Search for the cell housing the specified text and yield its [x, y] center coordinate. 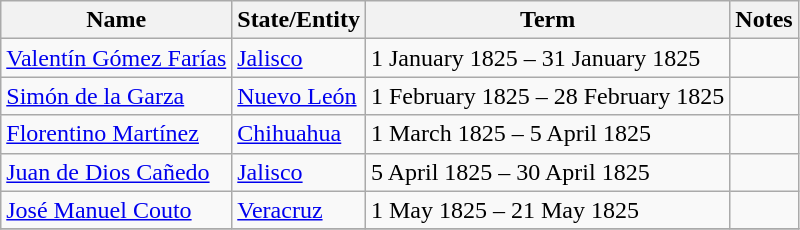
State/Entity [299, 20]
1 January 1825 – 31 January 1825 [547, 58]
1 May 1825 – 21 May 1825 [547, 210]
Notes [764, 20]
Nuevo León [299, 96]
Chihuahua [299, 134]
Valentín Gómez Farías [116, 58]
Veracruz [299, 210]
1 March 1825 – 5 April 1825 [547, 134]
5 April 1825 – 30 April 1825 [547, 172]
1 February 1825 – 28 February 1825 [547, 96]
Florentino Martínez [116, 134]
Simón de la Garza [116, 96]
Juan de Dios Cañedo [116, 172]
Name [116, 20]
Term [547, 20]
José Manuel Couto [116, 210]
